Pinpoint the cell where the given text exists, returning its (x, y) midpoint coordinate. 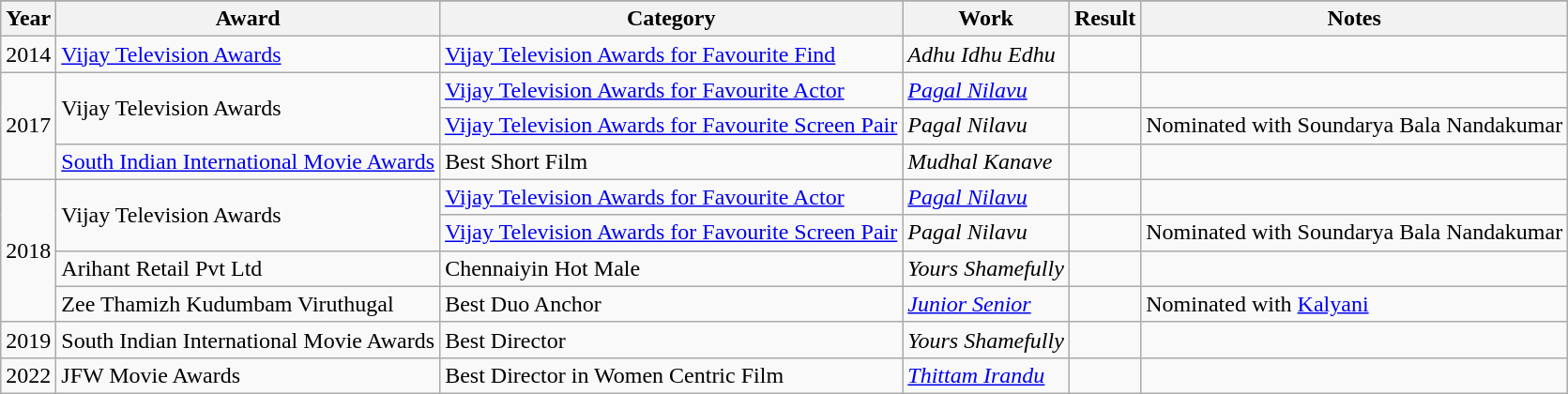
Award (248, 19)
Category (672, 19)
Best Short Film (672, 161)
2014 (28, 54)
Zee Thamizh Kudumbam Viruthugal (248, 304)
Chennaiyin Hot Male (672, 268)
Arihant Retail Pvt Ltd (248, 268)
2018 (28, 250)
Year (28, 19)
Mudhal Kanave (986, 161)
2019 (28, 340)
Vijay Television Awards for Favourite Find (672, 54)
Best Director (672, 340)
Best Director in Women Centric Film (672, 375)
Best Duo Anchor (672, 304)
Work (986, 19)
Junior Senior (986, 304)
Notes (1355, 19)
Result (1104, 19)
Nominated with Kalyani (1355, 304)
2017 (28, 126)
2022 (28, 375)
Adhu Idhu Edhu (986, 54)
Thittam Irandu (986, 375)
JFW Movie Awards (248, 375)
